Capture the cell that displays the provided text and extract its (x, y) central coordinate. 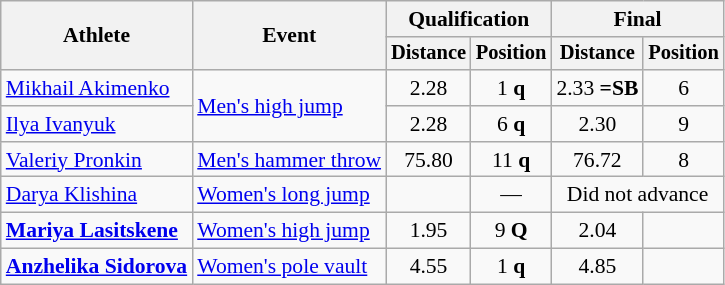
Athlete (96, 36)
Women's long jump (289, 195)
Men's hammer throw (289, 160)
76.72 (597, 160)
Darya Klishina (96, 195)
1.95 (428, 231)
Mikhail Akimenko (96, 88)
Final (637, 19)
75.80 (428, 160)
2.33 =SB (597, 88)
2.30 (597, 124)
Mariya Lasitskene (96, 231)
4.55 (428, 267)
Ilya Ivanyuk (96, 124)
6 (683, 88)
Qualification (468, 19)
9 (683, 124)
6 q (511, 124)
2.04 (597, 231)
Did not advance (637, 195)
8 (683, 160)
9 Q (511, 231)
Women's high jump (289, 231)
4.85 (597, 267)
Event (289, 36)
11 q (511, 160)
Valeriy Pronkin (96, 160)
— (511, 195)
Men's high jump (289, 106)
Women's pole vault (289, 267)
Anzhelika Sidorova (96, 267)
